Pinpoint the cell where the given text exists, returning its [x, y] midpoint coordinate. 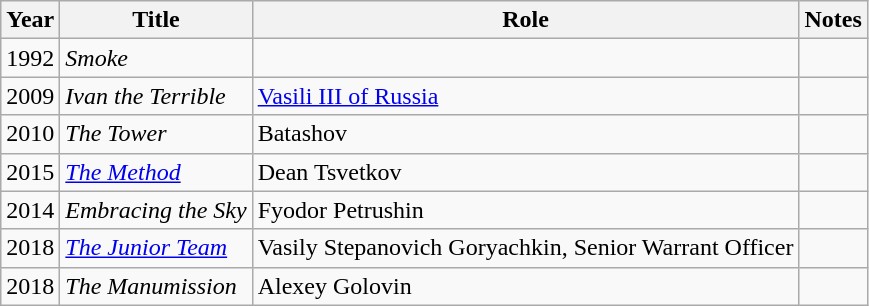
Title [156, 20]
2015 [30, 172]
Ivan the Terrible [156, 96]
Vasily Stepanovich Goryachkin, Senior Warrant Officer [526, 248]
Embracing the Sky [156, 210]
Fyodor Petrushin [526, 210]
2009 [30, 96]
Vasili III of Russia [526, 96]
Smoke [156, 58]
Year [30, 20]
2010 [30, 134]
The Junior Team [156, 248]
Dean Tsvetkov [526, 172]
The Tower [156, 134]
Notes [833, 20]
The Method [156, 172]
Alexey Golovin [526, 286]
Batashov [526, 134]
Role [526, 20]
2014 [30, 210]
1992 [30, 58]
The Manumission [156, 286]
